Locate the cell with the specified text and output its (x, y) center coordinate. 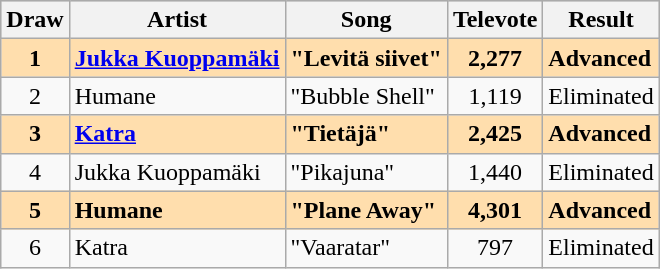
1,119 (494, 96)
2 (35, 96)
2,277 (494, 58)
797 (494, 248)
"Bubble Shell" (366, 96)
"Tietäjä" (366, 134)
Result (601, 20)
"Plane Away" (366, 210)
Song (366, 20)
Artist (177, 20)
5 (35, 210)
3 (35, 134)
Draw (35, 20)
Televote (494, 20)
"Pikajuna" (366, 172)
1,440 (494, 172)
6 (35, 248)
2,425 (494, 134)
4,301 (494, 210)
"Levitä siivet" (366, 58)
"Vaaratar" (366, 248)
4 (35, 172)
1 (35, 58)
